Scan for the cell matching the given text and deliver its [X, Y] coordinate at center. 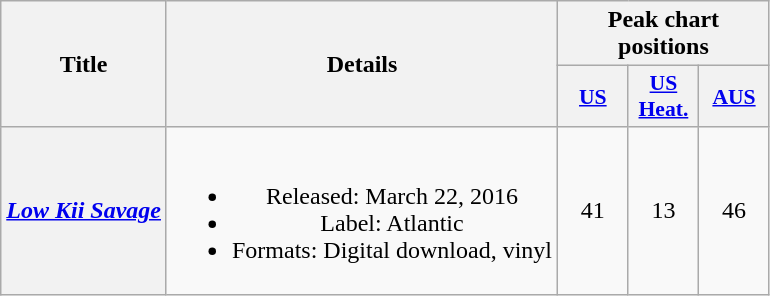
Details [362, 64]
USHeat. [664, 96]
Low Kii Savage [84, 210]
AUS [734, 96]
Released: March 22, 2016Label: AtlanticFormats: Digital download, vinyl [362, 210]
46 [734, 210]
Title [84, 64]
US [594, 96]
13 [664, 210]
41 [594, 210]
Peak chart positions [664, 34]
